Provide the [X, Y] coordinate of the cell's center where the given text is located.  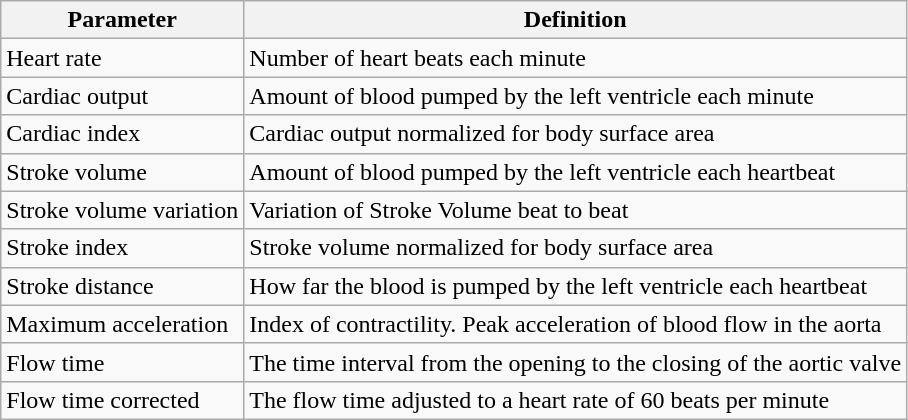
Stroke volume variation [122, 210]
Amount of blood pumped by the left ventricle each minute [576, 96]
Parameter [122, 20]
Heart rate [122, 58]
Cardiac output [122, 96]
Stroke distance [122, 286]
How far the blood is pumped by the left ventricle each heartbeat [576, 286]
Number of heart beats each minute [576, 58]
Variation of Stroke Volume beat to beat [576, 210]
The time interval from the opening to the closing of the aortic valve [576, 362]
Stroke volume normalized for body surface area [576, 248]
Stroke volume [122, 172]
Definition [576, 20]
Amount of blood pumped by the left ventricle each heartbeat [576, 172]
Index of contractility. Peak acceleration of blood flow in the aorta [576, 324]
Cardiac output normalized for body surface area [576, 134]
The flow time adjusted to a heart rate of 60 beats per minute [576, 400]
Maximum acceleration [122, 324]
Flow time [122, 362]
Cardiac index [122, 134]
Stroke index [122, 248]
Flow time corrected [122, 400]
